Detect which cell encompasses the target text, then output its [x, y] center coordinate. 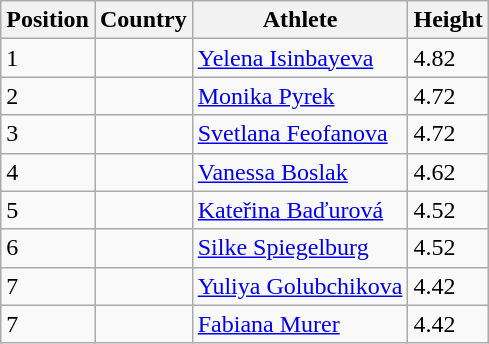
Country [143, 20]
Monika Pyrek [300, 96]
Fabiana Murer [300, 324]
4.62 [448, 172]
Vanessa Boslak [300, 172]
1 [48, 58]
Silke Spiegelburg [300, 248]
4 [48, 172]
Kateřina Baďurová [300, 210]
Yuliya Golubchikova [300, 286]
Athlete [300, 20]
Svetlana Feofanova [300, 134]
6 [48, 248]
3 [48, 134]
2 [48, 96]
Position [48, 20]
Height [448, 20]
Yelena Isinbayeva [300, 58]
5 [48, 210]
4.82 [448, 58]
